Detect which cell encompasses the target text, then output its [X, Y] center coordinate. 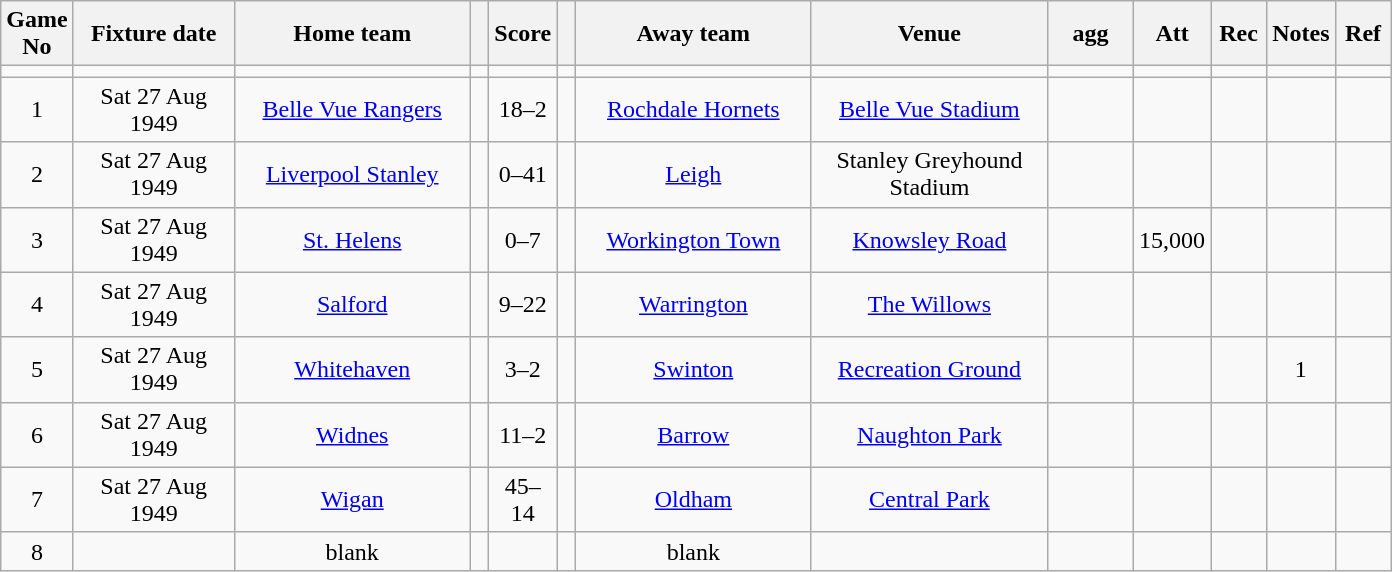
3–2 [523, 370]
Central Park [929, 500]
Swinton [693, 370]
5 [37, 370]
Recreation Ground [929, 370]
The Willows [929, 304]
Belle Vue Rangers [352, 110]
11–2 [523, 434]
Oldham [693, 500]
Belle Vue Stadium [929, 110]
Whitehaven [352, 370]
15,000 [1172, 240]
8 [37, 551]
Knowsley Road [929, 240]
Barrow [693, 434]
Workington Town [693, 240]
Score [523, 34]
Att [1172, 34]
Venue [929, 34]
Rochdale Hornets [693, 110]
9–22 [523, 304]
Widnes [352, 434]
Leigh [693, 174]
3 [37, 240]
Fixture date [154, 34]
Warrington [693, 304]
Stanley Greyhound Stadium [929, 174]
Salford [352, 304]
Home team [352, 34]
Away team [693, 34]
0–7 [523, 240]
6 [37, 434]
Naughton Park [929, 434]
St. Helens [352, 240]
agg [1090, 34]
18–2 [523, 110]
7 [37, 500]
4 [37, 304]
Ref [1363, 34]
Notes [1301, 34]
Rec [1239, 34]
Wigan [352, 500]
Liverpool Stanley [352, 174]
45–14 [523, 500]
Game No [37, 34]
0–41 [523, 174]
2 [37, 174]
